Provide the (x, y) coordinate of the cell's center where the given text is located.  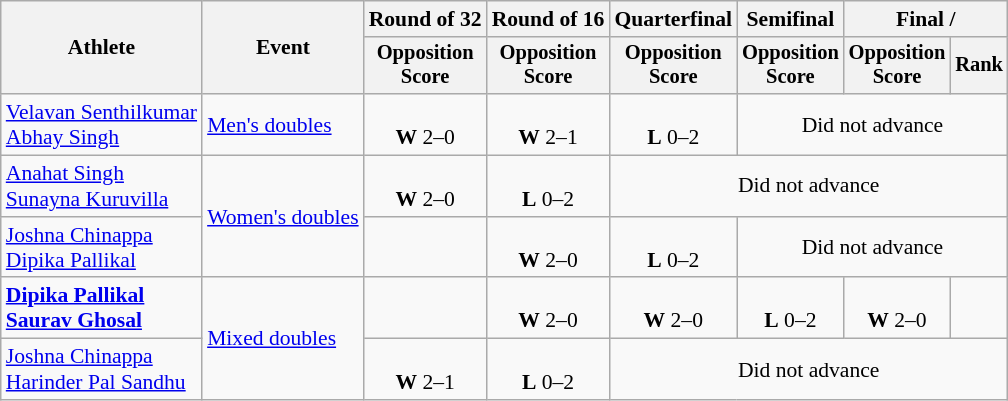
Mixed doubles (283, 339)
Round of 32 (426, 19)
Men's doubles (283, 124)
Women's doubles (283, 217)
Round of 16 (548, 19)
Quarterfinal (673, 19)
Anahat SinghSunayna Kuruvilla (102, 186)
Rank (979, 66)
Athlete (102, 48)
Velavan SenthilkumarAbhay Singh (102, 124)
Joshna ChinappaHarinder Pal Sandhu (102, 370)
Semifinal (790, 19)
Final / (926, 19)
Dipika PallikalSaurav Ghosal (102, 308)
Event (283, 48)
Joshna ChinappaDipika Pallikal (102, 248)
